Pinpoint the cell where the given text exists, returning its [x, y] midpoint coordinate. 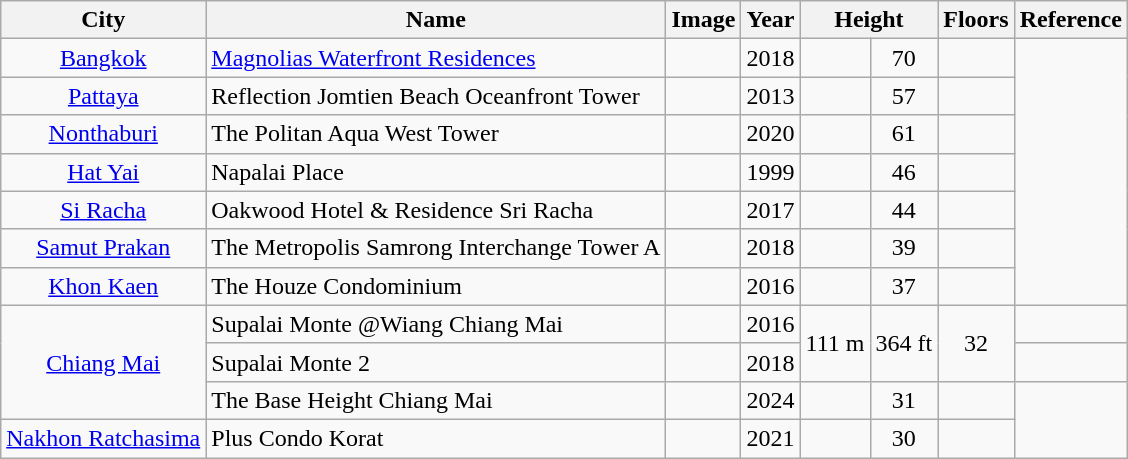
Reference [1070, 20]
364 ft [904, 343]
Magnolias Waterfront Residences [436, 58]
Nakhon Ratchasima [104, 438]
2013 [770, 96]
Name [436, 20]
Supalai Monte @Wiang Chiang Mai [436, 324]
Oakwood Hotel & Residence Sri Racha [436, 210]
The Base Height Chiang Mai [436, 400]
1999 [770, 172]
111 m [835, 343]
44 [904, 210]
70 [904, 58]
Hat Yai [104, 172]
Napalai Place [436, 172]
Image [704, 20]
31 [904, 400]
Height [869, 20]
2024 [770, 400]
30 [904, 438]
Si Racha [104, 210]
46 [904, 172]
Khon Kaen [104, 286]
2017 [770, 210]
Supalai Monte 2 [436, 362]
The Metropolis Samrong Interchange Tower A [436, 248]
2020 [770, 134]
Plus Condo Korat [436, 438]
Nonthaburi [104, 134]
The Houze Condominium [436, 286]
Year [770, 20]
The Politan Aqua West Tower [436, 134]
Reflection Jomtien Beach Oceanfront Tower [436, 96]
61 [904, 134]
32 [976, 343]
39 [904, 248]
Samut Prakan [104, 248]
Chiang Mai [104, 362]
2021 [770, 438]
Pattaya [104, 96]
Bangkok [104, 58]
37 [904, 286]
Floors [976, 20]
City [104, 20]
57 [904, 96]
